Determine the (X, Y) coordinate at the center of the cell enclosing the given text.  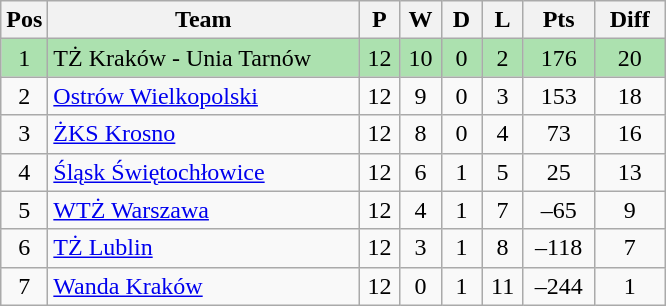
13 (630, 172)
20 (630, 58)
–118 (558, 248)
TŻ Lublin (204, 248)
176 (558, 58)
WTŻ Warszawa (204, 210)
W (420, 20)
Pts (558, 20)
ŻKS Krosno (204, 134)
Pos (24, 20)
16 (630, 134)
P (380, 20)
Ostrów Wielkopolski (204, 96)
Team (204, 20)
Diff (630, 20)
D (462, 20)
Wanda Kraków (204, 286)
25 (558, 172)
–244 (558, 286)
73 (558, 134)
TŻ Kraków - Unia Tarnów (204, 58)
–65 (558, 210)
10 (420, 58)
18 (630, 96)
Śląsk Świętochłowice (204, 172)
11 (502, 286)
L (502, 20)
153 (558, 96)
